From the cell containing the given text, extract its center point as [x, y] coordinate. 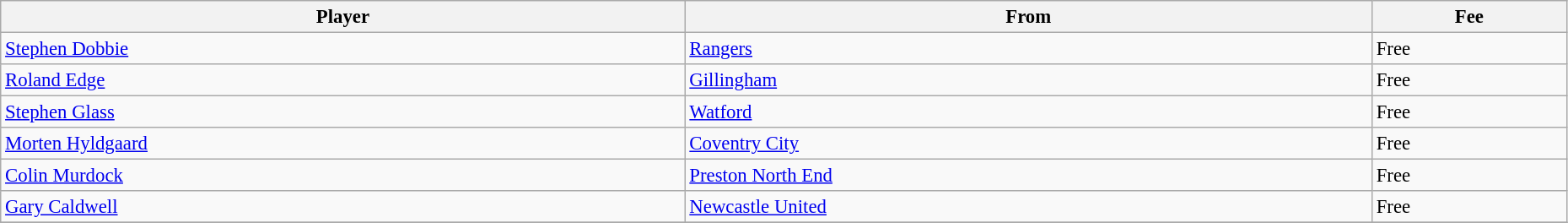
Stephen Dobbie [342, 49]
Coventry City [1028, 144]
Morten Hyldgaard [342, 144]
Watford [1028, 112]
Rangers [1028, 49]
From [1028, 17]
Gillingham [1028, 80]
Colin Murdock [342, 176]
Player [342, 17]
Fee [1469, 17]
Preston North End [1028, 176]
Roland Edge [342, 80]
Newcastle United [1028, 207]
Gary Caldwell [342, 207]
Stephen Glass [342, 112]
